Provide the (x, y) coordinate of the cell's center where the given text is located.  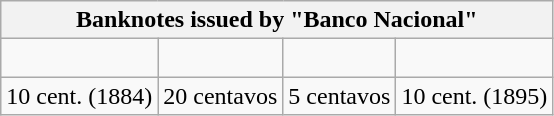
5 centavos (340, 96)
20 centavos (220, 96)
10 cent. (1884) (80, 96)
10 cent. (1895) (474, 96)
Banknotes issued by "Banco Nacional" (277, 20)
